Capture the cell that displays the provided text and extract its [X, Y] central coordinate. 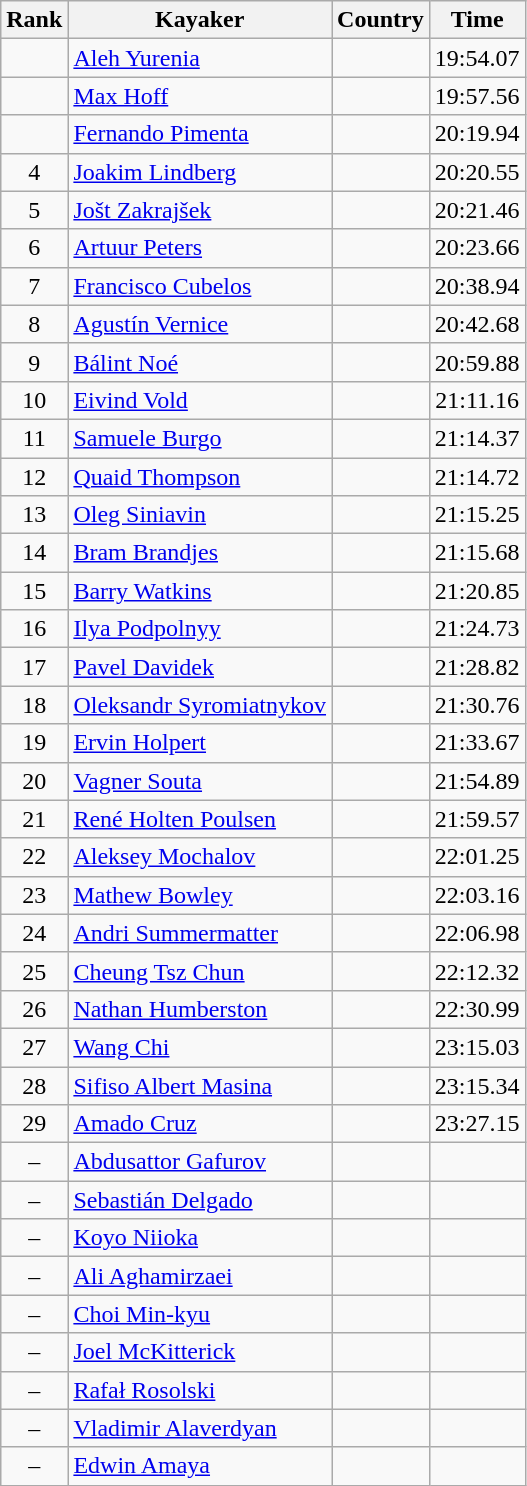
Ilya Podpolnyy [200, 629]
Agustín Vernice [200, 324]
Cheung Tsz Chun [200, 971]
20:23.66 [477, 248]
Max Hoff [200, 96]
21:28.82 [477, 667]
Abdusattor Gafurov [200, 1162]
22:30.99 [477, 1009]
22:01.25 [477, 857]
Samuele Burgo [200, 438]
Artuur Peters [200, 248]
Jošt Zakrajšek [200, 210]
René Holten Poulsen [200, 819]
Barry Watkins [200, 591]
Rafał Rosolski [200, 1390]
Edwin Amaya [200, 1466]
Ali Aghamirzaei [200, 1276]
Mathew Bowley [200, 895]
Sifiso Albert Masina [200, 1085]
20:20.55 [477, 172]
Ervin Holpert [200, 743]
Kayaker [200, 20]
21:14.37 [477, 438]
Joakim Lindberg [200, 172]
20:38.94 [477, 286]
23:15.34 [477, 1085]
28 [34, 1085]
25 [34, 971]
Choi Min-kyu [200, 1314]
18 [34, 705]
21:20.85 [477, 591]
15 [34, 591]
Country [381, 20]
8 [34, 324]
20:19.94 [477, 134]
20 [34, 781]
5 [34, 210]
17 [34, 667]
Sebastián Delgado [200, 1200]
21:30.76 [477, 705]
27 [34, 1047]
Andri Summermatter [200, 933]
Bram Brandjes [200, 553]
12 [34, 477]
9 [34, 362]
Quaid Thompson [200, 477]
Amado Cruz [200, 1124]
19:57.56 [477, 96]
Nathan Humberston [200, 1009]
20:21.46 [477, 210]
21:15.25 [477, 515]
Oleksandr Syromiatnykov [200, 705]
21:59.57 [477, 819]
21:14.72 [477, 477]
21:33.67 [477, 743]
Vladimir Alaverdyan [200, 1428]
21:11.16 [477, 400]
29 [34, 1124]
23 [34, 895]
Oleg Siniavin [200, 515]
Bálint Noé [200, 362]
10 [34, 400]
Fernando Pimenta [200, 134]
Koyo Niioka [200, 1238]
14 [34, 553]
Joel McKitterick [200, 1352]
6 [34, 248]
26 [34, 1009]
20:59.88 [477, 362]
Aleh Yurenia [200, 58]
21:15.68 [477, 553]
Eivind Vold [200, 400]
21:24.73 [477, 629]
19:54.07 [477, 58]
24 [34, 933]
21:54.89 [477, 781]
22:06.98 [477, 933]
Rank [34, 20]
20:42.68 [477, 324]
13 [34, 515]
23:15.03 [477, 1047]
19 [34, 743]
Time [477, 20]
22 [34, 857]
Wang Chi [200, 1047]
Aleksey Mochalov [200, 857]
22:12.32 [477, 971]
16 [34, 629]
Pavel Davidek [200, 667]
4 [34, 172]
Vagner Souta [200, 781]
Francisco Cubelos [200, 286]
22:03.16 [477, 895]
21 [34, 819]
7 [34, 286]
23:27.15 [477, 1124]
11 [34, 438]
